Find where the given text appears and provide that cell's center as (x, y) coordinate. 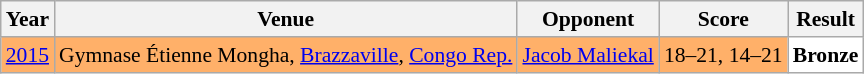
Result (826, 19)
2015 (28, 55)
Bronze (826, 55)
Opponent (588, 19)
18–21, 14–21 (724, 55)
Year (28, 19)
Gymnase Étienne Mongha, Brazzaville, Congo Rep. (286, 55)
Venue (286, 19)
Score (724, 19)
Jacob Maliekal (588, 55)
